Extract the (x, y) coordinate from the center of the cell holding the provided text.  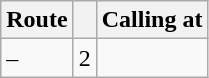
– (37, 58)
2 (84, 58)
Calling at (152, 20)
Route (37, 20)
